Provide the (X, Y) coordinate of the cell's center where the given text is located.  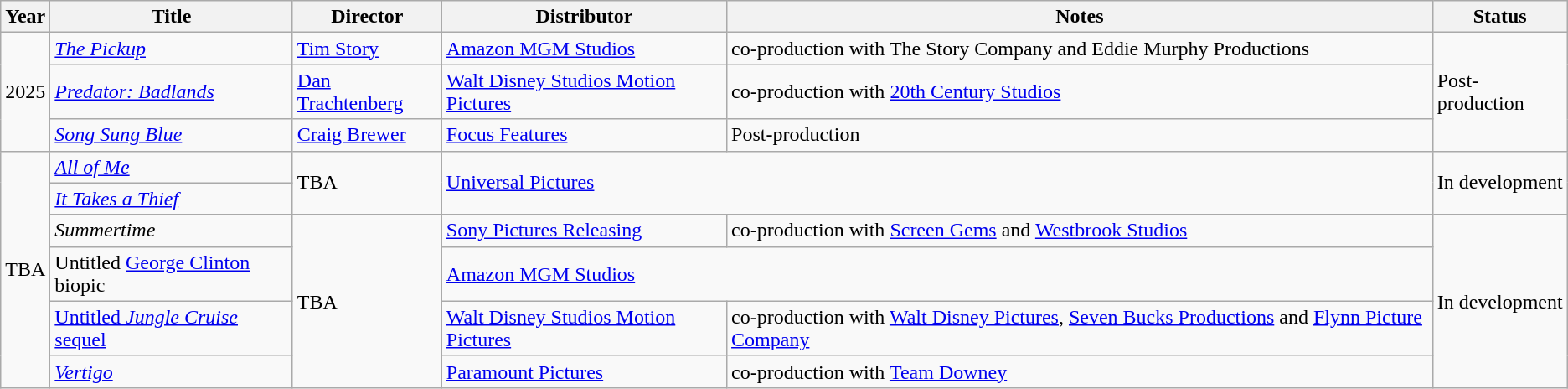
co-production with Screen Gems and Westbrook Studios (1081, 231)
Tim Story (367, 49)
co-production with The Story Company and Eddie Murphy Productions (1081, 49)
Untitled Jungle Cruise sequel (171, 329)
co-production with Walt Disney Pictures, Seven Bucks Productions and Flynn Picture Company (1081, 329)
2025 (25, 92)
Predator: Badlands (171, 92)
co-production with Team Downey (1081, 371)
Status (1499, 17)
Craig Brewer (367, 135)
Year (25, 17)
The Pickup (171, 49)
co-production with 20th Century Studios (1081, 92)
Vertigo (171, 371)
All of Me (171, 167)
Untitled George Clinton biopic (171, 273)
Distributor (584, 17)
Paramount Pictures (584, 371)
Summertime (171, 231)
Director (367, 17)
Title (171, 17)
Universal Pictures (936, 183)
It Takes a Thief (171, 199)
Song Sung Blue (171, 135)
Sony Pictures Releasing (584, 231)
Focus Features (584, 135)
Notes (1081, 17)
Dan Trachtenberg (367, 92)
